For the text-containing cell, return its midpoint in (x, y) coordinate format. 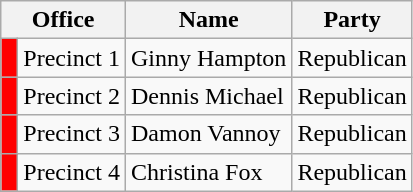
Precinct 1 (72, 58)
Christina Fox (209, 172)
Dennis Michael (209, 96)
Office (64, 20)
Name (209, 20)
Precinct 2 (72, 96)
Ginny Hampton (209, 58)
Party (352, 20)
Damon Vannoy (209, 134)
Precinct 4 (72, 172)
Precinct 3 (72, 134)
